Search for the cell housing the specified text and yield its [X, Y] center coordinate. 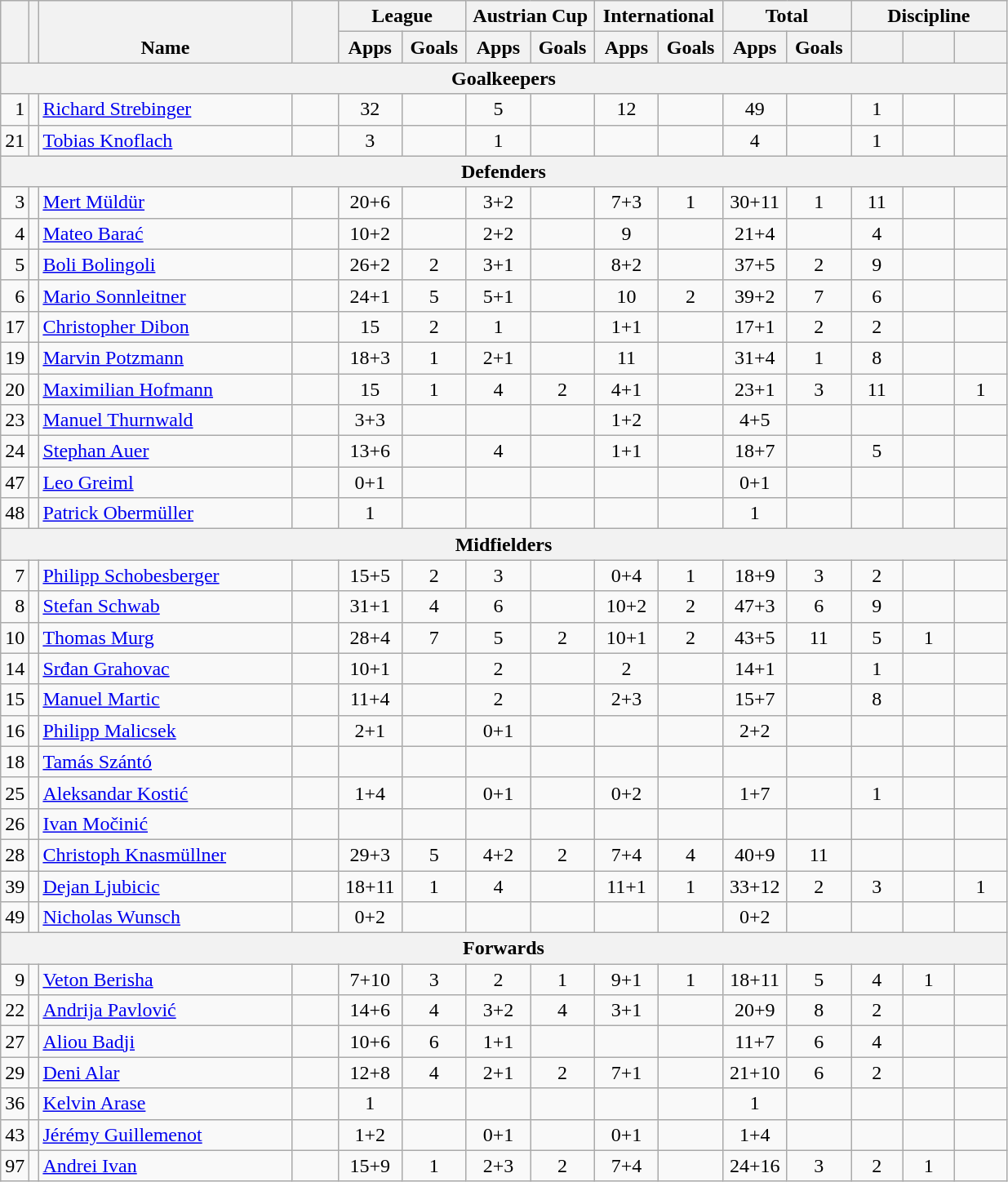
Philipp Malicsek [165, 731]
4+2 [498, 855]
31+4 [754, 358]
18 [15, 762]
Veton Berisha [165, 980]
12 [627, 109]
Aliou Badji [165, 1042]
7+1 [627, 1073]
11+7 [754, 1042]
11+1 [627, 886]
15+5 [371, 575]
15+7 [754, 700]
10+6 [371, 1042]
15+9 [371, 1166]
28+4 [371, 638]
36 [15, 1104]
Maximilian Hofmann [165, 389]
Goalkeepers [504, 78]
13+6 [371, 451]
28 [15, 855]
97 [15, 1166]
17 [15, 327]
Mario Sonnleitner [165, 295]
Mert Müldür [165, 202]
Manuel Thurnwald [165, 420]
3+3 [371, 420]
29+3 [371, 855]
7+10 [371, 980]
14 [15, 669]
Tobias Knoflach [165, 140]
Austrian Cup [531, 16]
Aleksandar Kostić [165, 793]
Andrei Ivan [165, 1166]
Nicholas Wunsch [165, 918]
4+5 [754, 420]
40+9 [754, 855]
9+1 [627, 980]
18+3 [371, 358]
Leo Greiml [165, 482]
20+9 [754, 1011]
Philipp Schobesberger [165, 575]
23 [15, 420]
Thomas Murg [165, 638]
27 [15, 1042]
26+2 [371, 264]
Discipline [929, 16]
Richard Strebinger [165, 109]
11+4 [371, 700]
43+5 [754, 638]
Andrija Pavlović [165, 1011]
Dejan Ljubicic [165, 886]
21 [15, 140]
Tamás Szántó [165, 762]
19 [15, 358]
Christoph Knasmüllner [165, 855]
24+1 [371, 295]
7+3 [627, 202]
22 [15, 1011]
4+1 [627, 389]
Deni Alar [165, 1073]
26 [15, 824]
20 [15, 389]
Marvin Potzmann [165, 358]
14+1 [754, 669]
Stephan Auer [165, 451]
21+4 [754, 233]
Boli Bolingoli [165, 264]
Kelvin Arase [165, 1104]
18+9 [754, 575]
1+7 [754, 793]
21+10 [754, 1073]
Forwards [504, 949]
14+6 [371, 1011]
Mateo Barać [165, 233]
37+5 [754, 264]
24 [15, 451]
17+1 [754, 327]
Srđan Grahovac [165, 669]
39+2 [754, 295]
23+1 [754, 389]
Name [165, 32]
Defenders [504, 171]
33+12 [754, 886]
20+6 [371, 202]
International [658, 16]
12+8 [371, 1073]
18+7 [754, 451]
32 [371, 109]
5+1 [498, 295]
Midfielders [504, 544]
Patrick Obermüller [165, 513]
8+2 [627, 264]
League [402, 16]
Jérémy Guillemenot [165, 1135]
30+11 [754, 202]
0+4 [627, 575]
24+16 [754, 1166]
Manuel Martic [165, 700]
31+1 [371, 607]
Stefan Schwab [165, 607]
48 [15, 513]
Ivan Močinić [165, 824]
Christopher Dibon [165, 327]
25 [15, 793]
47 [15, 482]
16 [15, 731]
39 [15, 886]
47+3 [754, 607]
Total [787, 16]
43 [15, 1135]
29 [15, 1073]
